Find where the given text appears and provide that cell's center as (x, y) coordinate. 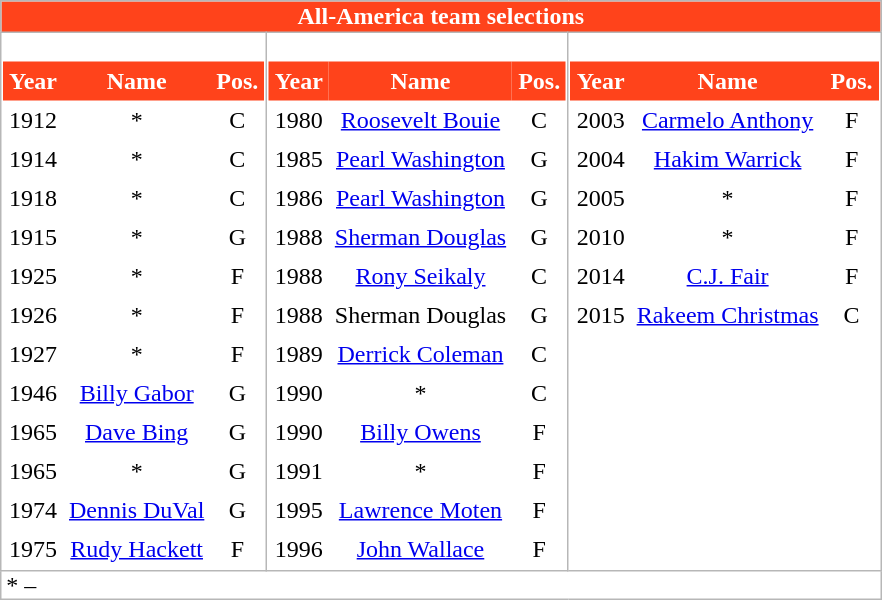
Roosevelt Bouie (420, 120)
1996 (299, 550)
1912 (33, 120)
1975 (33, 550)
1995 (299, 510)
1989 (299, 354)
Dave Bing (136, 432)
1925 (33, 276)
1915 (33, 238)
Lawrence Moten (420, 510)
2004 (601, 160)
1926 (33, 316)
1986 (299, 198)
1980 (299, 120)
1946 (33, 394)
Dennis DuVal (136, 510)
Hakim Warrick (728, 160)
C.J. Fair (728, 276)
2005 (601, 198)
Year Name Pos. 2003 Carmelo Anthony F 2004 Hakim Warrick F 2005 * F 2010 * F 2014 C.J. Fair F 2015 Rakeem Christmas C (724, 301)
Billy Owens (420, 432)
2015 (601, 316)
2010 (601, 238)
Carmelo Anthony (728, 120)
Rony Seikaly (420, 276)
Derrick Coleman (420, 354)
* – (441, 585)
Rudy Hackett (136, 550)
1914 (33, 160)
1985 (299, 160)
2014 (601, 276)
1918 (33, 198)
All-America team selections (441, 17)
1991 (299, 472)
Billy Gabor (136, 394)
1927 (33, 354)
Rakeem Christmas (728, 316)
2003 (601, 120)
1974 (33, 510)
John Wallace (420, 550)
